Pinpoint the cell where the given text exists, returning its [x, y] midpoint coordinate. 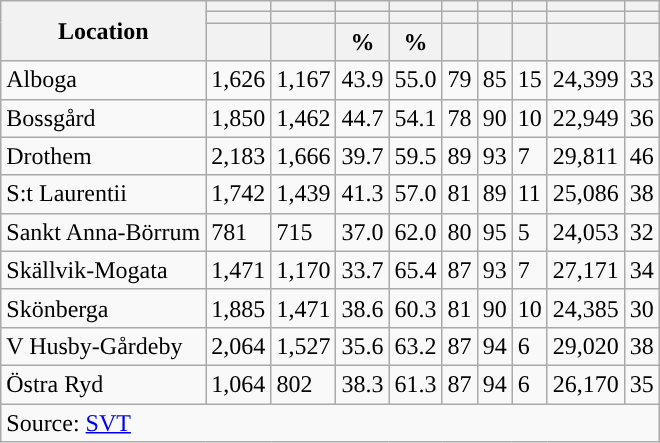
Drothem [104, 156]
1,626 [238, 80]
1,885 [238, 308]
24,399 [586, 80]
Source: SVT [330, 423]
38.3 [362, 384]
1,850 [238, 118]
60.3 [416, 308]
Location [104, 31]
39.7 [362, 156]
Sankt Anna-Börrum [104, 232]
59.5 [416, 156]
38.6 [362, 308]
29,811 [586, 156]
715 [304, 232]
1,064 [238, 384]
30 [642, 308]
54.1 [416, 118]
65.4 [416, 270]
1,666 [304, 156]
1,167 [304, 80]
802 [304, 384]
Bossgård [104, 118]
33.7 [362, 270]
Alboga [104, 80]
61.3 [416, 384]
41.3 [362, 194]
43.9 [362, 80]
35.6 [362, 346]
37.0 [362, 232]
1,462 [304, 118]
27,171 [586, 270]
95 [494, 232]
15 [530, 80]
35 [642, 384]
Skällvik-Mogata [104, 270]
24,385 [586, 308]
25,086 [586, 194]
S:t Laurentii [104, 194]
78 [460, 118]
V Husby-Gårdeby [104, 346]
781 [238, 232]
1,170 [304, 270]
11 [530, 194]
57.0 [416, 194]
1,439 [304, 194]
Östra Ryd [104, 384]
44.7 [362, 118]
24,053 [586, 232]
26,170 [586, 384]
62.0 [416, 232]
5 [530, 232]
32 [642, 232]
79 [460, 80]
Skönberga [104, 308]
1,527 [304, 346]
1,742 [238, 194]
36 [642, 118]
2,064 [238, 346]
55.0 [416, 80]
34 [642, 270]
63.2 [416, 346]
2,183 [238, 156]
80 [460, 232]
85 [494, 80]
33 [642, 80]
22,949 [586, 118]
46 [642, 156]
29,020 [586, 346]
